For the text-containing cell, return its midpoint in [X, Y] coordinate format. 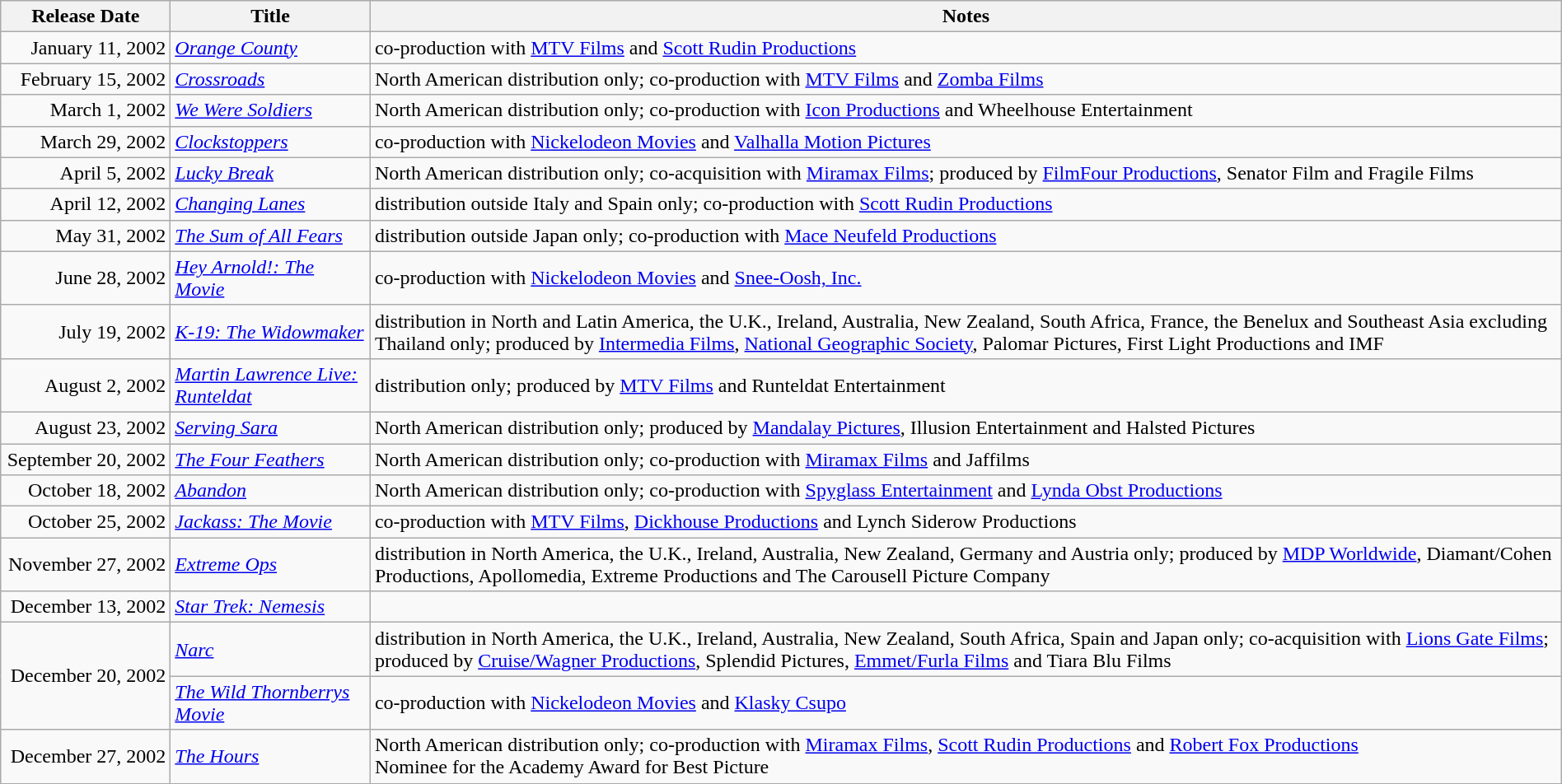
Release Date [86, 16]
Serving Sara [270, 427]
December 20, 2002 [86, 676]
Orange County [270, 48]
April 5, 2002 [86, 173]
We Were Soldiers [270, 110]
The Sum of All Fears [270, 236]
The Wild Thornberrys Movie [270, 703]
February 15, 2002 [86, 79]
co-production with MTV Films, Dickhouse Productions and Lynch Siderow Productions [966, 522]
North American distribution only; co-production with Icon Productions and Wheelhouse Entertainment [966, 110]
K-19: The Widowmaker [270, 331]
January 11, 2002 [86, 48]
Extreme Ops [270, 565]
March 1, 2002 [86, 110]
North American distribution only; co-production with Spyglass Entertainment and Lynda Obst Productions [966, 491]
North American distribution only; co-production with MTV Films and Zomba Films [966, 79]
The Hours [270, 756]
North American distribution only; co-production with Miramax Films and Jaffilms [966, 459]
distribution outside Italy and Spain only; co-production with Scott Rudin Productions [966, 204]
North American distribution only; produced by Mandalay Pictures, Illusion Entertainment and Halsted Pictures [966, 427]
April 12, 2002 [86, 204]
The Four Feathers [270, 459]
Notes [966, 16]
August 2, 2002 [86, 385]
Hey Arnold!: The Movie [270, 278]
October 25, 2002 [86, 522]
distribution only; produced by MTV Films and Runteldat Entertainment [966, 385]
Lucky Break [270, 173]
September 20, 2002 [86, 459]
North American distribution only; co-acquisition with Miramax Films; produced by FilmFour Productions, Senator Film and Fragile Films [966, 173]
co-production with Nickelodeon Movies and Valhalla Motion Pictures [966, 142]
November 27, 2002 [86, 565]
August 23, 2002 [86, 427]
Crossroads [270, 79]
Changing Lanes [270, 204]
July 19, 2002 [86, 331]
December 27, 2002 [86, 756]
Clockstoppers [270, 142]
co-production with MTV Films and Scott Rudin Productions [966, 48]
October 18, 2002 [86, 491]
co-production with Nickelodeon Movies and Klasky Csupo [966, 703]
Martin Lawrence Live: Runteldat [270, 385]
March 29, 2002 [86, 142]
co-production with Nickelodeon Movies and Snee-Oosh, Inc. [966, 278]
Jackass: The Movie [270, 522]
May 31, 2002 [86, 236]
distribution outside Japan only; co-production with Mace Neufeld Productions [966, 236]
December 13, 2002 [86, 607]
Star Trek: Nemesis [270, 607]
Title [270, 16]
Narc [270, 649]
June 28, 2002 [86, 278]
Abandon [270, 491]
